Extract the [x, y] coordinate from the center of the cell holding the provided text.  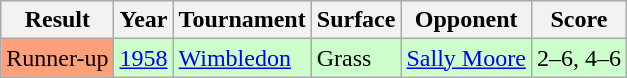
Year [144, 20]
Result [58, 20]
Surface [356, 20]
Runner-up [58, 58]
1958 [144, 58]
2–6, 4–6 [578, 58]
Tournament [242, 20]
Opponent [466, 20]
Sally Moore [466, 58]
Grass [356, 58]
Wimbledon [242, 58]
Score [578, 20]
